Return the [x, y] coordinate for the center point of the cell that contains the specified text.  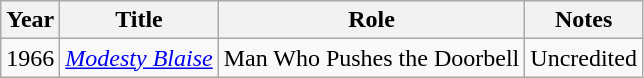
1966 [30, 58]
Year [30, 20]
Notes [584, 20]
Modesty Blaise [139, 58]
Title [139, 20]
Man Who Pushes the Doorbell [372, 58]
Role [372, 20]
Uncredited [584, 58]
